For the text-containing cell, return its midpoint in (X, Y) coordinate format. 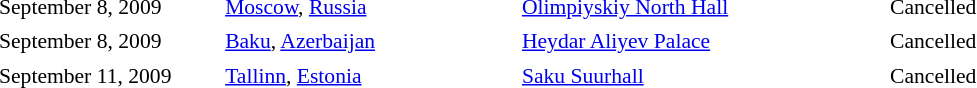
Baku, Azerbaijan (369, 42)
Heydar Aliyev Palace (702, 42)
